Provide the [X, Y] coordinate of the cell's center where the given text is located.  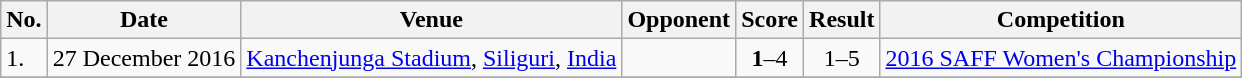
1–5 [842, 58]
Kanchenjunga Stadium, Siliguri, India [432, 58]
Score [770, 20]
Competition [1061, 20]
2016 SAFF Women's Championship [1061, 58]
No. [24, 20]
Venue [432, 20]
Date [144, 20]
1–4 [770, 58]
Opponent [679, 20]
27 December 2016 [144, 58]
Result [842, 20]
1. [24, 58]
